Pinpoint the cell where the given text exists, returning its [x, y] midpoint coordinate. 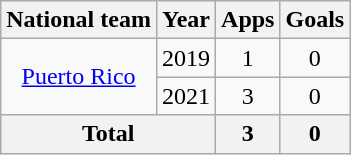
Total [108, 134]
Apps [248, 20]
National team [79, 20]
2021 [186, 96]
Year [186, 20]
2019 [186, 58]
Puerto Rico [79, 77]
Goals [315, 20]
1 [248, 58]
